Find where the given text appears and provide that cell's center as [X, Y] coordinate. 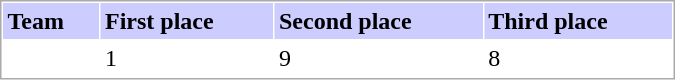
9 [378, 58]
Third place [578, 21]
8 [578, 58]
1 [186, 58]
Second place [378, 21]
First place [186, 21]
Team [51, 21]
